Return the (X, Y) coordinate for the center point of the cell that contains the specified text.  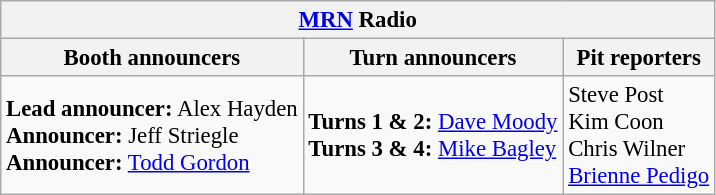
Pit reporters (639, 58)
MRN Radio (358, 20)
Booth announcers (152, 58)
Steve PostKim CoonChris WilnerBrienne Pedigo (639, 136)
Turn announcers (433, 58)
Lead announcer: Alex HaydenAnnouncer: Jeff StriegleAnnouncer: Todd Gordon (152, 136)
Turns 1 & 2: Dave MoodyTurns 3 & 4: Mike Bagley (433, 136)
